Extract the (X, Y) coordinate from the center of the cell holding the provided text.  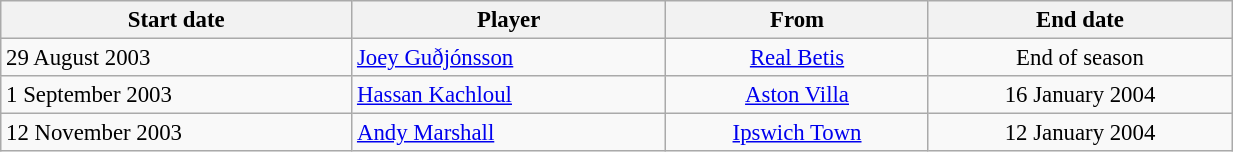
12 January 2004 (1080, 133)
Andy Marshall (509, 133)
Start date (176, 20)
Ipswich Town (798, 133)
Real Betis (798, 58)
Hassan Kachloul (509, 95)
29 August 2003 (176, 58)
16 January 2004 (1080, 95)
Player (509, 20)
Joey Guðjónsson (509, 58)
From (798, 20)
End of season (1080, 58)
End date (1080, 20)
Aston Villa (798, 95)
1 September 2003 (176, 95)
12 November 2003 (176, 133)
